Detect which cell encompasses the target text, then output its (x, y) center coordinate. 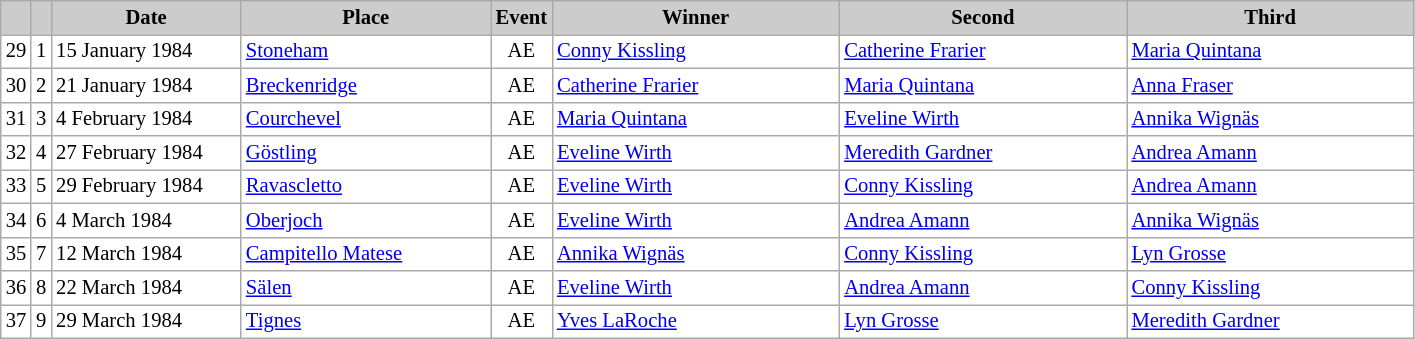
Place (366, 17)
Anna Fraser (1270, 85)
29 (16, 51)
33 (16, 186)
Date (146, 17)
1 (41, 51)
6 (41, 220)
Winner (696, 17)
5 (41, 186)
27 February 1984 (146, 153)
4 (41, 153)
30 (16, 85)
Second (982, 17)
Courchevel (366, 119)
22 March 1984 (146, 287)
35 (16, 254)
34 (16, 220)
31 (16, 119)
Third (1270, 17)
Event (522, 17)
Tignes (366, 321)
36 (16, 287)
21 January 1984 (146, 85)
15 January 1984 (146, 51)
8 (41, 287)
32 (16, 153)
Yves LaRoche (696, 321)
4 March 1984 (146, 220)
29 February 1984 (146, 186)
4 February 1984 (146, 119)
Ravascletto (366, 186)
Göstling (366, 153)
3 (41, 119)
2 (41, 85)
12 March 1984 (146, 254)
29 March 1984 (146, 321)
Oberjoch (366, 220)
9 (41, 321)
Campitello Matese (366, 254)
Sälen (366, 287)
7 (41, 254)
Breckenridge (366, 85)
Stoneham (366, 51)
37 (16, 321)
